Search for the cell housing the specified text and yield its (x, y) center coordinate. 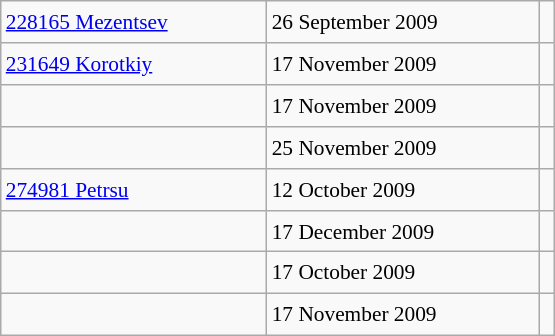
17 December 2009 (403, 231)
228165 Mezentsev (134, 22)
231649 Korotkiy (134, 64)
26 September 2009 (403, 22)
274981 Petrsu (134, 189)
12 October 2009 (403, 189)
25 November 2009 (403, 148)
17 October 2009 (403, 273)
